Capture the cell that displays the provided text and extract its (x, y) central coordinate. 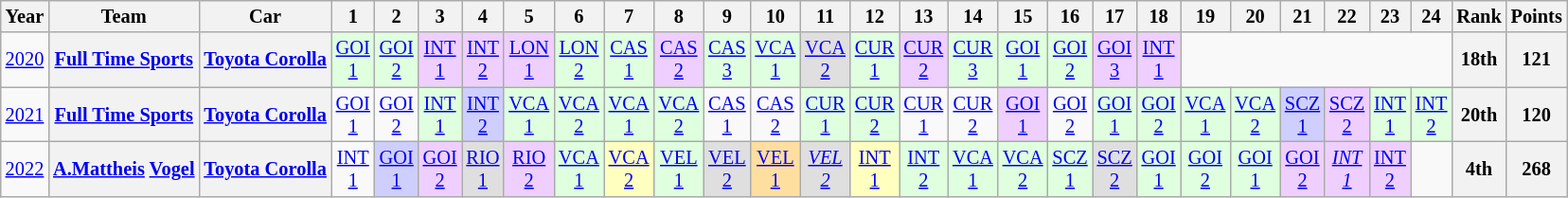
7 (629, 16)
12 (875, 16)
121 (1537, 60)
5 (528, 16)
4 (483, 16)
LON1 (528, 60)
17 (1115, 16)
24 (1432, 16)
20th (1479, 115)
2 (397, 16)
2022 (25, 169)
9 (727, 16)
19 (1206, 16)
268 (1537, 169)
Year (25, 16)
18th (1479, 60)
RIO2 (528, 169)
120 (1537, 115)
2021 (25, 115)
3 (440, 16)
LON2 (579, 60)
Points (1537, 16)
CUR3 (973, 60)
21 (1303, 16)
20 (1256, 16)
1 (353, 16)
14 (973, 16)
16 (1070, 16)
15 (1023, 16)
GOI3 (1115, 60)
Car (265, 16)
4th (1479, 169)
RIO1 (483, 169)
CAS3 (727, 60)
10 (775, 16)
A.Mattheis Vogel (123, 169)
13 (924, 16)
23 (1390, 16)
Rank (1479, 16)
6 (579, 16)
2020 (25, 60)
Team (123, 16)
18 (1159, 16)
11 (826, 16)
8 (678, 16)
22 (1346, 16)
